Pinpoint the cell where the given text exists, returning its (X, Y) midpoint coordinate. 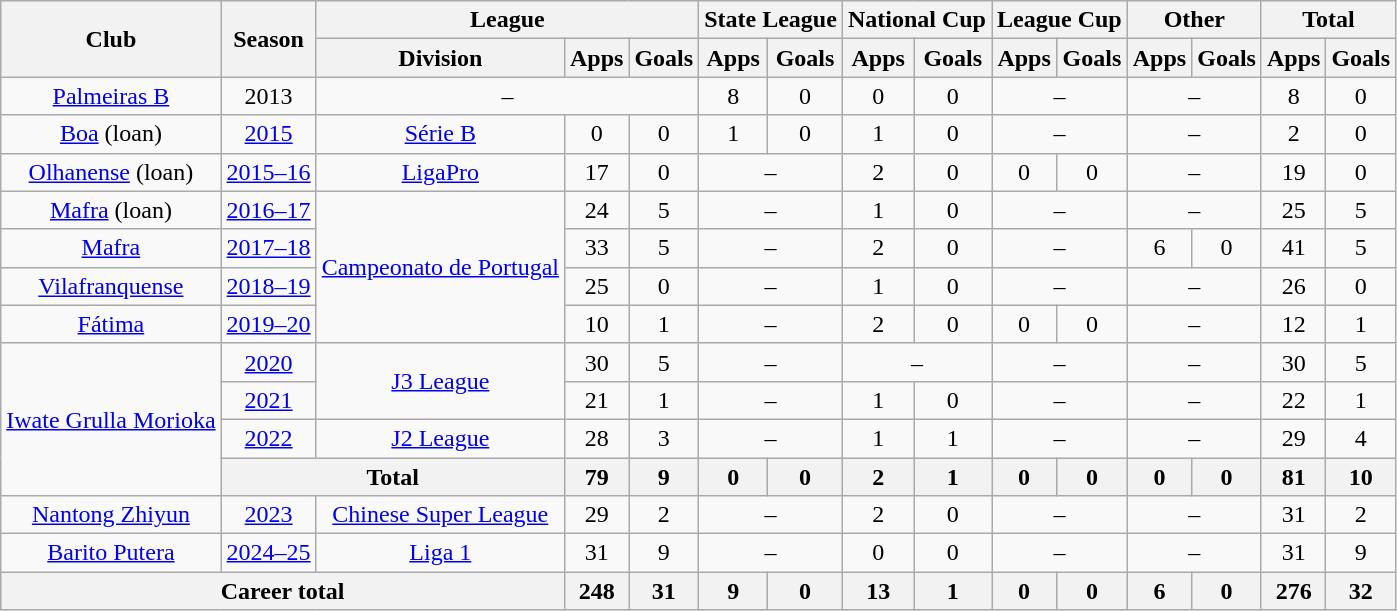
32 (1361, 591)
Fátima (111, 324)
81 (1293, 477)
Barito Putera (111, 553)
Olhanense (loan) (111, 172)
33 (596, 248)
2013 (268, 96)
State League (771, 20)
League (508, 20)
248 (596, 591)
Boa (loan) (111, 134)
Nantong Zhiyun (111, 515)
2015 (268, 134)
17 (596, 172)
2021 (268, 400)
Liga 1 (440, 553)
Vilafranquense (111, 286)
22 (1293, 400)
Chinese Super League (440, 515)
3 (664, 438)
41 (1293, 248)
J2 League (440, 438)
21 (596, 400)
2017–18 (268, 248)
Série B (440, 134)
276 (1293, 591)
Mafra (111, 248)
Career total (283, 591)
26 (1293, 286)
79 (596, 477)
24 (596, 210)
28 (596, 438)
Club (111, 39)
2016–17 (268, 210)
LigaPro (440, 172)
Mafra (loan) (111, 210)
4 (1361, 438)
12 (1293, 324)
League Cup (1060, 20)
2024–25 (268, 553)
13 (878, 591)
Season (268, 39)
2019–20 (268, 324)
J3 League (440, 381)
2022 (268, 438)
Campeonato de Portugal (440, 267)
2015–16 (268, 172)
Palmeiras B (111, 96)
National Cup (916, 20)
Iwate Grulla Morioka (111, 419)
19 (1293, 172)
2020 (268, 362)
Other (1194, 20)
2023 (268, 515)
2018–19 (268, 286)
Division (440, 58)
